Search for the cell housing the specified text and yield its (x, y) center coordinate. 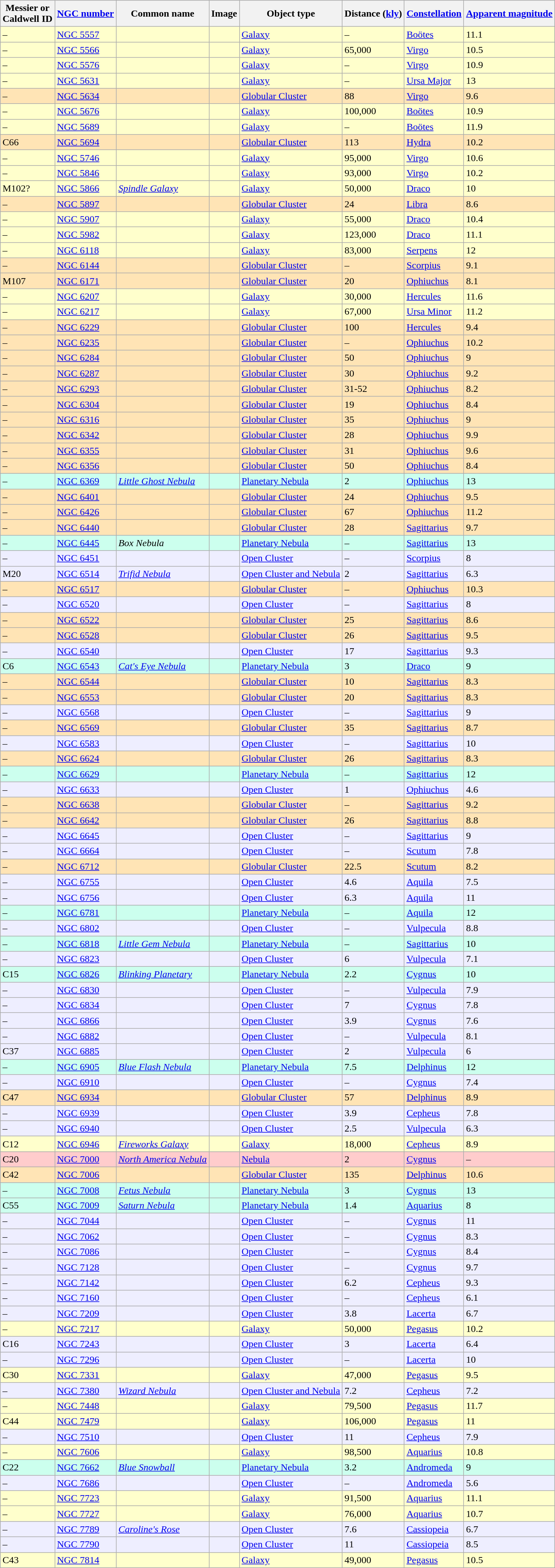
C37 (28, 1051)
67 (373, 512)
91,500 (373, 1498)
1.4 (373, 1206)
NGC 6284 (85, 358)
NGC 6882 (85, 1036)
NGC 6910 (85, 1082)
67,000 (373, 312)
NGC 7008 (85, 1190)
NGC 7128 (85, 1267)
C47 (28, 1098)
2.5 (373, 1128)
NGC 5982 (85, 235)
NGC 7448 (85, 1406)
113 (373, 142)
NGC 6369 (85, 481)
Serpens (434, 250)
9.1 (509, 266)
Image (224, 14)
NGC 5689 (85, 127)
NGC 7789 (85, 1529)
M20 (28, 574)
C44 (28, 1421)
NGC 5557 (85, 34)
NGC 7686 (85, 1483)
NGC 7380 (85, 1390)
10.4 (509, 219)
C12 (28, 1144)
NGC 6756 (85, 897)
Common name (163, 14)
NGC 5566 (85, 50)
22.5 (373, 866)
93,000 (373, 173)
NGC 5907 (85, 219)
11.6 (509, 296)
NGC 5897 (85, 204)
Saturn Nebula (163, 1206)
NGC 6583 (85, 743)
88 (373, 96)
M102? (28, 188)
Little Gem Nebula (163, 944)
NGC 6826 (85, 974)
NGC 7606 (85, 1452)
NGC 7790 (85, 1545)
6.4 (509, 1344)
NGC 6830 (85, 990)
135 (373, 1174)
NGC 6624 (85, 759)
30 (373, 373)
NGC 6755 (85, 882)
Apparent magnitude (509, 14)
NGC 6885 (85, 1051)
NGC 7814 (85, 1560)
NGC 6823 (85, 959)
C20 (28, 1159)
NGC 6235 (85, 343)
NGC 6834 (85, 1005)
NGC 6520 (85, 604)
NGC 7086 (85, 1252)
Nebula (291, 1159)
106,000 (373, 1421)
Fetus Nebula (163, 1190)
25 (373, 620)
C55 (28, 1206)
Trifid Nebula (163, 574)
NGC 6569 (85, 728)
3.8 (373, 1313)
NGC 6522 (85, 620)
NGC 7217 (85, 1329)
C66 (28, 142)
NGC 6293 (85, 389)
NGC 7662 (85, 1468)
NGC 6802 (85, 928)
Blue Snowball (163, 1468)
6.1 (509, 1298)
NGC 7331 (85, 1375)
NGC 7160 (85, 1298)
C15 (28, 974)
NGC 6451 (85, 558)
9.9 (509, 435)
NGC 5634 (85, 96)
NGC 6342 (85, 435)
100 (373, 327)
NGC 6287 (85, 373)
NGC 6426 (85, 512)
7.1 (509, 959)
49,000 (373, 1560)
NGC 6781 (85, 913)
57 (373, 1098)
NGC 6316 (85, 419)
NGC 6934 (85, 1098)
NGC 6638 (85, 805)
NGC 5676 (85, 111)
10.3 (509, 589)
NGC 7142 (85, 1283)
100,000 (373, 111)
Wizard Nebula (163, 1390)
10.7 (509, 1514)
Object type (291, 14)
NGC 6940 (85, 1128)
79,500 (373, 1406)
NGC 6939 (85, 1113)
NGC 6304 (85, 404)
NGC 6401 (85, 497)
Caroline's Rose (163, 1529)
NGC 6144 (85, 266)
NGC 5631 (85, 81)
NGC 6642 (85, 820)
6.2 (373, 1283)
C30 (28, 1375)
NGC 6645 (85, 836)
C22 (28, 1468)
18,000 (373, 1144)
1 (373, 789)
NGC 6866 (85, 1021)
C16 (28, 1344)
NGC 7727 (85, 1514)
NGC 7209 (85, 1313)
8.7 (509, 728)
NGC 6633 (85, 789)
Ursa Minor (434, 312)
NGC 6818 (85, 944)
NGC 7243 (85, 1344)
11.9 (509, 127)
Constellation (434, 14)
NGC 6528 (85, 635)
11.7 (509, 1406)
5.6 (509, 1483)
NGC 5866 (85, 188)
NGC 7510 (85, 1437)
Fireworks Galaxy (163, 1144)
Blinking Planetary (163, 974)
NGC 6171 (85, 281)
NGC 6440 (85, 528)
NGC 5694 (85, 142)
Cat's Eye Nebula (163, 666)
8.5 (509, 1545)
3.2 (373, 1468)
47,000 (373, 1375)
NGC 6514 (85, 574)
123,000 (373, 235)
NGC 6946 (85, 1144)
NGC 6712 (85, 866)
NGC 7009 (85, 1206)
95,000 (373, 157)
NGC 7044 (85, 1221)
NGC 6543 (85, 666)
Blue Flash Nebula (163, 1067)
NGC 6664 (85, 851)
55,000 (373, 219)
NGC 6118 (85, 250)
30,000 (373, 296)
Box Nebula (163, 543)
C6 (28, 666)
NGC 7006 (85, 1174)
31-52 (373, 389)
17 (373, 651)
NGC 7296 (85, 1360)
7.4 (509, 1082)
Hydra (434, 142)
NGC 5846 (85, 173)
NGC 6553 (85, 697)
NGC 7479 (85, 1421)
7 (373, 1005)
Distance (kly) (373, 14)
NGC 6207 (85, 296)
NGC 6445 (85, 543)
NGC 6629 (85, 774)
Messier or Caldwell ID (28, 14)
NGC 5746 (85, 157)
C42 (28, 1174)
76,000 (373, 1514)
Libra (434, 204)
65,000 (373, 50)
NGC 6217 (85, 312)
M107 (28, 281)
North America Nebula (163, 1159)
Little Ghost Nebula (163, 481)
Ursa Major (434, 81)
NGC 7000 (85, 1159)
NGC 6356 (85, 466)
NGC 6905 (85, 1067)
NGC 6540 (85, 651)
NGC 5576 (85, 65)
19 (373, 404)
NGC 6355 (85, 451)
NGC 7723 (85, 1498)
83,000 (373, 250)
98,500 (373, 1452)
NGC 6544 (85, 681)
NGC 6229 (85, 327)
Spindle Galaxy (163, 188)
9.4 (509, 327)
10.8 (509, 1452)
31 (373, 451)
C43 (28, 1560)
2.2 (373, 974)
NGC 6568 (85, 713)
NGC 7062 (85, 1236)
NGC 6517 (85, 589)
NGC number (85, 14)
